Provide the (x, y) coordinate of the cell's center where the given text is located.  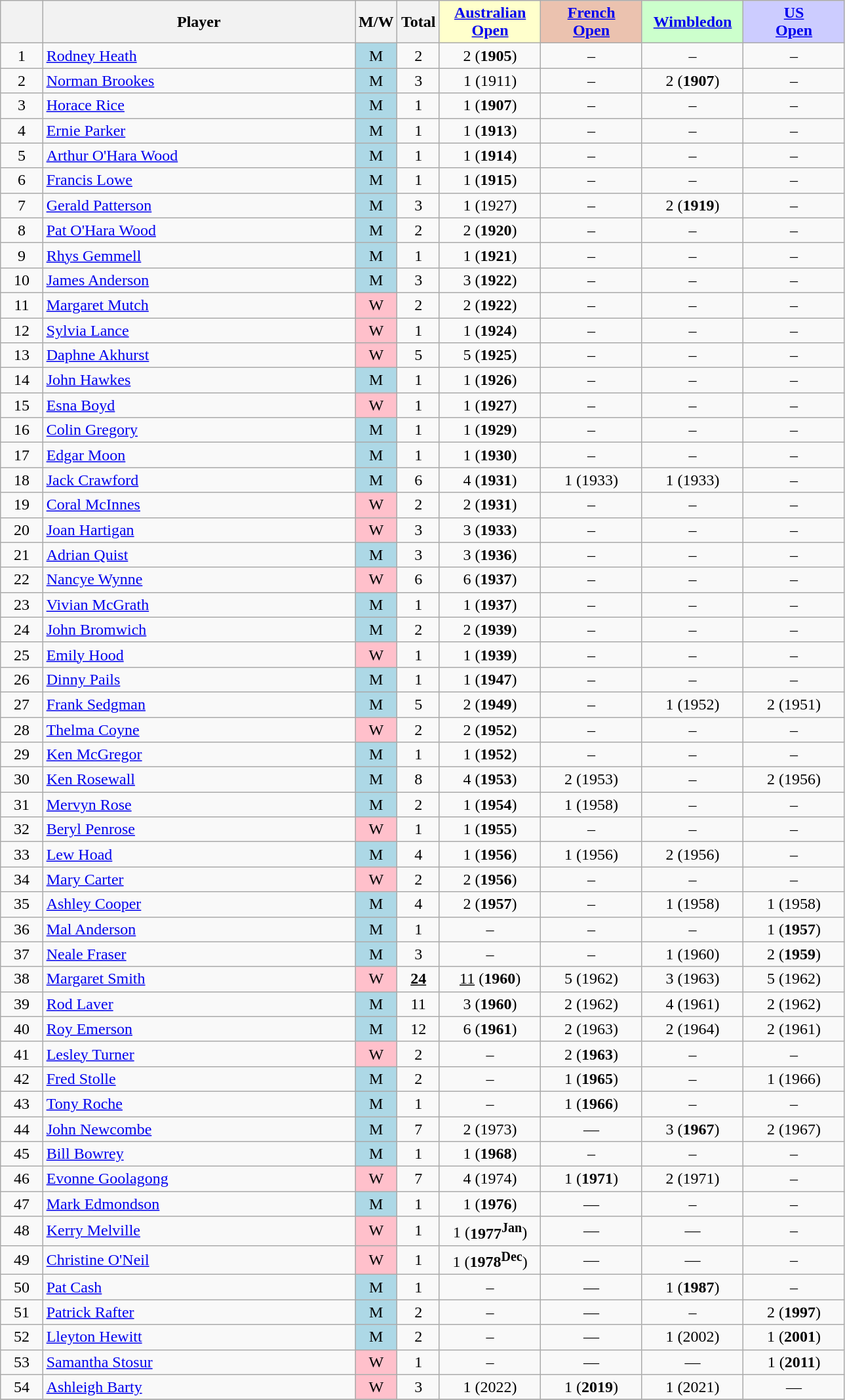
38 (22, 979)
13 (22, 355)
US Open (795, 22)
1 (2011) (795, 1362)
4 (1953) (490, 780)
6 (1961) (490, 1029)
2 (1953) (591, 780)
Fred Stolle (199, 1079)
Pat Cash (199, 1287)
2 (1949) (490, 704)
Player (199, 22)
Jack Crawford (199, 480)
Rod Laver (199, 1004)
Lesley Turner (199, 1054)
2 (1951) (795, 704)
Lleyton Hewitt (199, 1337)
Evonne Goolagong (199, 1179)
John Bromwich (199, 630)
27 (22, 704)
1 (1960) (692, 954)
51 (22, 1312)
3 (1933) (490, 530)
2 (1931) (490, 505)
1 (1971) (591, 1179)
2 (1939) (490, 630)
Adrian Quist (199, 555)
1 (1911) (490, 81)
Ernie Parker (199, 130)
2 (1997) (795, 1312)
1 (1947) (490, 679)
Joan Hartigan (199, 530)
41 (22, 1054)
29 (22, 755)
32 (22, 830)
Arthur O'Hara Wood (199, 155)
1 (1915) (490, 180)
2 (1957) (490, 904)
6 (1937) (490, 580)
1 (1921) (490, 255)
42 (22, 1079)
2 (1964) (692, 1029)
Coral McInnes (199, 505)
2 (1922) (490, 305)
3 (1960) (490, 1004)
Thelma Coyne (199, 730)
Sylvia Lance (199, 330)
1 (1937) (490, 605)
39 (22, 1004)
15 (22, 405)
Samantha Stosur (199, 1362)
Rhys Gemmell (199, 255)
Margaret Mutch (199, 305)
Ken Rosewall (199, 780)
2 (1907) (692, 81)
1 (1965) (591, 1079)
Wimbledon (692, 22)
Kerry Melville (199, 1231)
Dinny Pails (199, 679)
1 (1907) (490, 106)
Australian Open (490, 22)
M/W (376, 22)
Total (418, 22)
3 (1922) (490, 280)
21 (22, 555)
1 (2001) (795, 1337)
Tony Roche (199, 1104)
Edgar Moon (199, 455)
33 (22, 854)
18 (22, 480)
Nancye Wynne (199, 580)
Patrick Rafter (199, 1312)
4 (1974) (490, 1179)
14 (22, 380)
Mal Anderson (199, 929)
45 (22, 1154)
1 (2021) (692, 1387)
2 (1952) (490, 730)
Emily Hood (199, 654)
Gerald Patterson (199, 205)
3 (1936) (490, 555)
35 (22, 904)
23 (22, 605)
1 (2019) (591, 1387)
47 (22, 1204)
53 (22, 1362)
Colin Gregory (199, 430)
1 (1977Jan) (490, 1231)
Roy Emerson (199, 1029)
2 (1971) (692, 1179)
Ashley Cooper (199, 904)
James Anderson (199, 280)
54 (22, 1387)
25 (22, 654)
11 (1960) (490, 979)
Christine O'Neil (199, 1260)
1 (1924) (490, 330)
2 (1961) (795, 1029)
1 (1914) (490, 155)
Lew Hoad (199, 854)
Ashleigh Barty (199, 1387)
34 (22, 879)
1 (1976) (490, 1204)
31 (22, 805)
Neale Fraser (199, 954)
Frank Sedgman (199, 704)
28 (22, 730)
John Hawkes (199, 380)
Ken McGregor (199, 755)
2 (1920) (490, 230)
9 (22, 255)
Norman Brookes (199, 81)
1 (1968) (490, 1154)
36 (22, 929)
20 (22, 530)
4 (1961) (692, 1004)
30 (22, 780)
17 (22, 455)
Bill Bowrey (199, 1154)
1 (1957) (795, 929)
1 (1955) (490, 830)
1 (1954) (490, 805)
Rodney Heath (199, 56)
3 (1963) (692, 979)
Esna Boyd (199, 405)
5 (1925) (490, 355)
2 (1905) (490, 56)
1 (1930) (490, 455)
10 (22, 280)
1 (1978Dec) (490, 1260)
26 (22, 679)
Pat O'Hara Wood (199, 230)
2 (1973) (490, 1129)
Beryl Penrose (199, 830)
2 (1919) (692, 205)
49 (22, 1260)
50 (22, 1287)
Horace Rice (199, 106)
Margaret Smith (199, 979)
1 (2002) (692, 1337)
3 (1967) (692, 1129)
19 (22, 505)
4 (1931) (490, 480)
16 (22, 430)
2 (1959) (795, 954)
48 (22, 1231)
52 (22, 1337)
22 (22, 580)
Francis Lowe (199, 180)
Daphne Akhurst (199, 355)
2 (1967) (795, 1129)
46 (22, 1179)
Vivian McGrath (199, 605)
37 (22, 954)
1 (1987) (692, 1287)
44 (22, 1129)
Mary Carter (199, 879)
1 (2022) (490, 1387)
1 (1929) (490, 430)
Mark Edmondson (199, 1204)
French Open (591, 22)
1 (1939) (490, 654)
John Newcombe (199, 1129)
Mervyn Rose (199, 805)
43 (22, 1104)
1 (1913) (490, 130)
1 (1926) (490, 380)
40 (22, 1029)
